Locate the cell with the specified text and output its (X, Y) center coordinate. 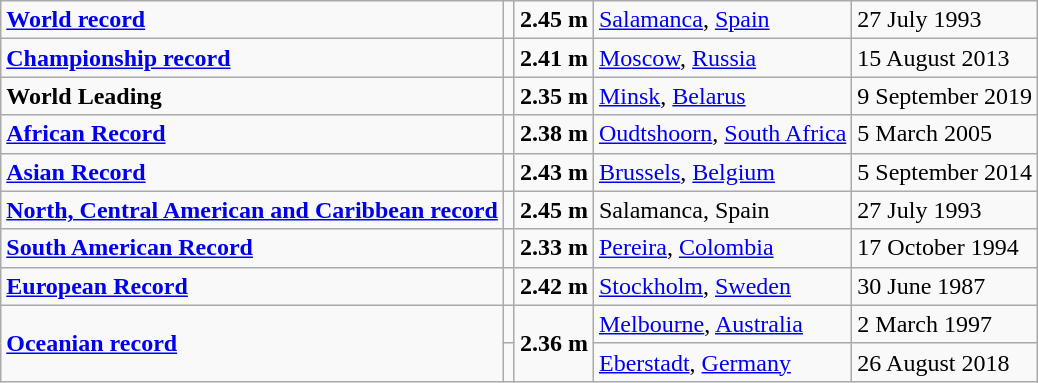
2.33 m (554, 248)
17 October 1994 (945, 248)
Oudtshoorn, South Africa (722, 134)
2.43 m (554, 172)
Championship record (252, 58)
30 June 1987 (945, 286)
26 August 2018 (945, 362)
Eberstadt, Germany (722, 362)
2.42 m (554, 286)
African Record (252, 134)
South American Record (252, 248)
Pereira, Colombia (722, 248)
Moscow, Russia (722, 58)
Stockholm, Sweden (722, 286)
Minsk, Belarus (722, 96)
5 March 2005 (945, 134)
15 August 2013 (945, 58)
North, Central American and Caribbean record (252, 210)
Melbourne, Australia (722, 324)
9 September 2019 (945, 96)
2.38 m (554, 134)
5 September 2014 (945, 172)
2.41 m (554, 58)
European Record (252, 286)
2.35 m (554, 96)
2.36 m (554, 343)
World record (252, 20)
Oceanian record (252, 343)
Brussels, Belgium (722, 172)
2 March 1997 (945, 324)
World Leading (252, 96)
Asian Record (252, 172)
